Identify which cell holds the provided text, then report its [x, y] central coordinate. 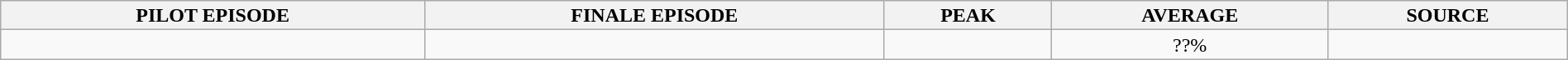
PEAK [968, 15]
??% [1190, 45]
SOURCE [1448, 15]
AVERAGE [1190, 15]
PILOT EPISODE [213, 15]
FINALE EPISODE [655, 15]
